Provide the [x, y] coordinate of the cell's center where the given text is located.  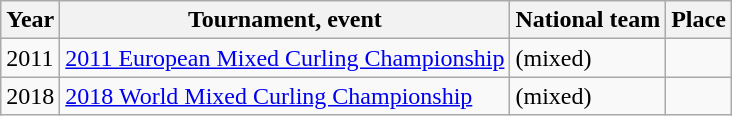
Year [30, 20]
Tournament, event [285, 20]
2018 [30, 96]
National team [588, 20]
2011 [30, 58]
2018 World Mixed Curling Championship [285, 96]
2011 European Mixed Curling Championship [285, 58]
Place [699, 20]
